Capture the cell that displays the provided text and extract its (x, y) central coordinate. 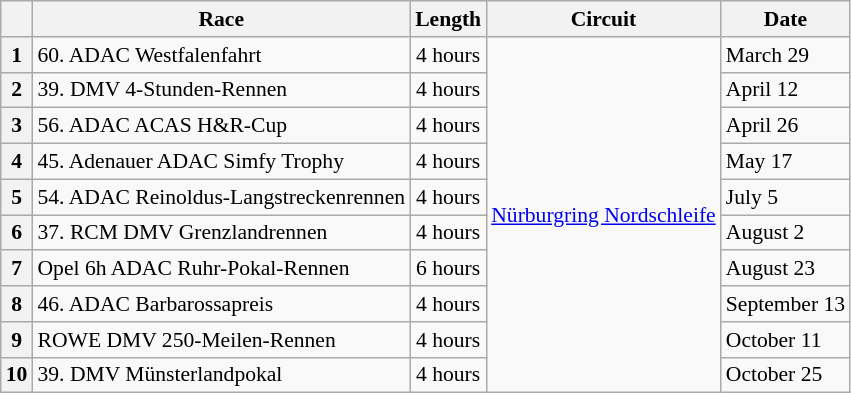
54. ADAC Reinoldus-Langstreckenrennen (221, 197)
60. ADAC Westfalenfahrt (221, 55)
Length (448, 19)
46. ADAC Barbarossapreis (221, 304)
7 (17, 269)
45. Adenauer ADAC Simfy Trophy (221, 162)
39. DMV Münsterlandpokal (221, 375)
April 12 (786, 90)
Opel 6h ADAC Ruhr-Pokal-Rennen (221, 269)
October 11 (786, 340)
8 (17, 304)
August 23 (786, 269)
Date (786, 19)
September 13 (786, 304)
39. DMV 4-Stunden-Rennen (221, 90)
56. ADAC ACAS H&R-Cup (221, 126)
ROWE DMV 250-Meilen-Rennen (221, 340)
Race (221, 19)
Nürburgring Nordschleife (604, 215)
July 5 (786, 197)
3 (17, 126)
10 (17, 375)
4 (17, 162)
6 hours (448, 269)
Circuit (604, 19)
March 29 (786, 55)
6 (17, 233)
August 2 (786, 233)
October 25 (786, 375)
1 (17, 55)
9 (17, 340)
May 17 (786, 162)
5 (17, 197)
2 (17, 90)
37. RCM DMV Grenzlandrennen (221, 233)
April 26 (786, 126)
